Capture the cell that displays the provided text and extract its [x, y] central coordinate. 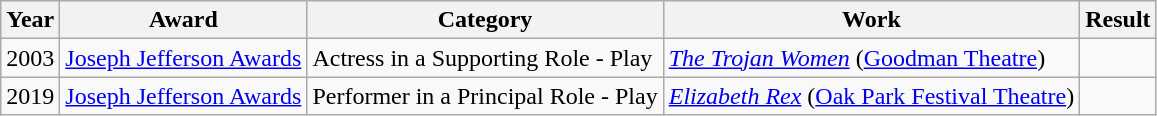
Actress in a Supporting Role - Play [485, 58]
Elizabeth Rex (Oak Park Festival Theatre) [872, 96]
2019 [30, 96]
The Trojan Women (Goodman Theatre) [872, 58]
2003 [30, 58]
Result [1118, 20]
Performer in a Principal Role - Play [485, 96]
Work [872, 20]
Award [184, 20]
Category [485, 20]
Year [30, 20]
